Detect which cell encompasses the target text, then output its [X, Y] center coordinate. 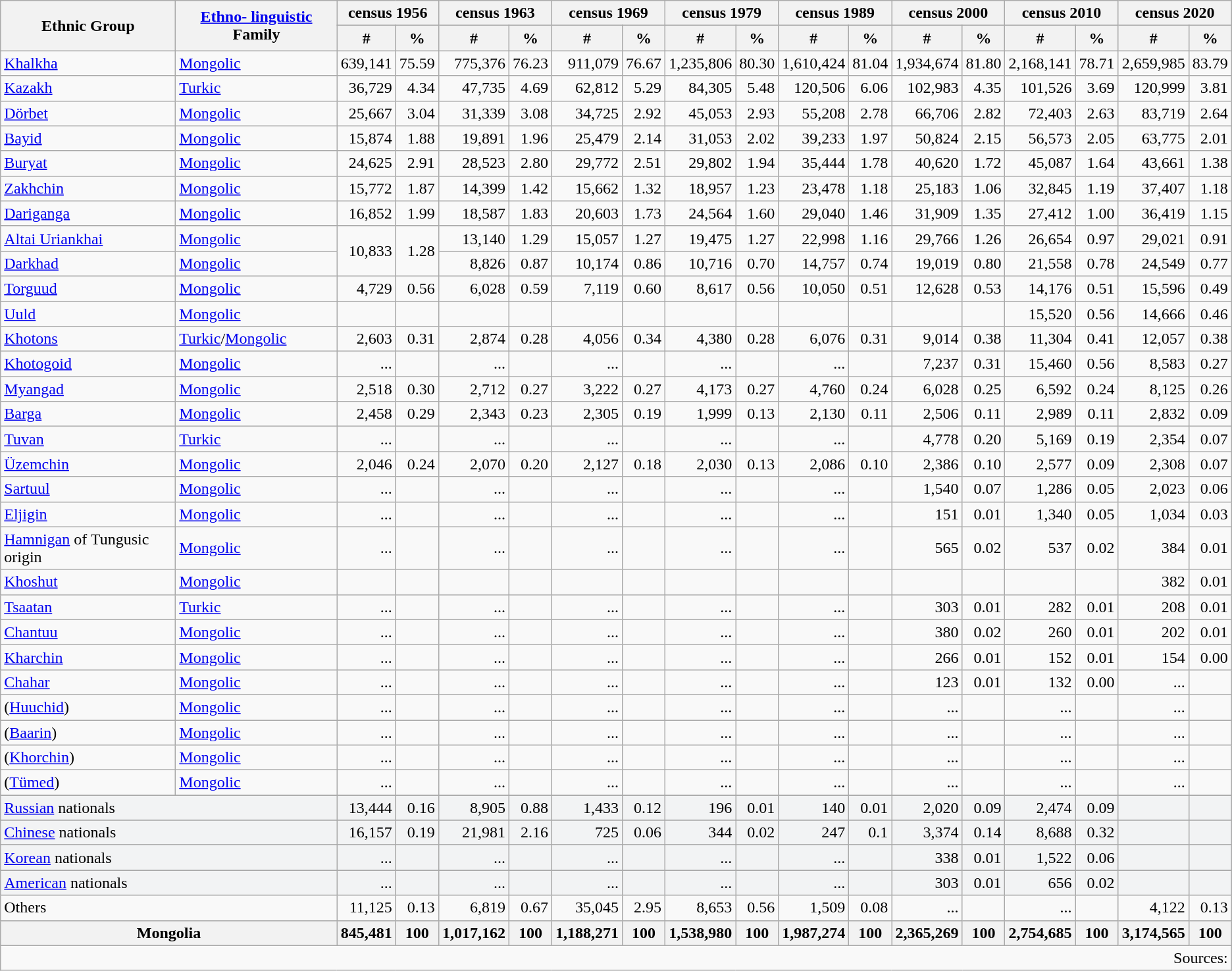
25,479 [587, 138]
2,832 [1153, 414]
10,716 [700, 263]
2,023 [1153, 489]
40,620 [927, 163]
15,772 [366, 188]
8,617 [700, 288]
266 [927, 657]
1,286 [1040, 489]
2,020 [927, 808]
32,845 [1040, 188]
537 [1040, 548]
census 1969 [608, 13]
8,125 [1153, 389]
2,086 [813, 464]
1,017,162 [474, 933]
13,444 [366, 808]
154 [1153, 657]
75.59 [417, 63]
31,053 [700, 138]
24,549 [1153, 263]
2.80 [530, 163]
1.23 [757, 188]
14,399 [474, 188]
3,222 [587, 389]
1.26 [983, 238]
6,076 [813, 339]
Korean nationals [168, 858]
1.78 [870, 163]
1.60 [757, 213]
0.08 [870, 908]
Tsaatan [88, 607]
21,558 [1040, 263]
0.12 [644, 808]
Altai Uriankhai [88, 238]
7,119 [587, 288]
37,407 [1153, 188]
1.15 [1210, 213]
4,729 [366, 288]
0.49 [1210, 288]
25,667 [366, 113]
1,538,980 [700, 933]
census 1989 [835, 13]
0.25 [983, 389]
0.29 [417, 414]
0.03 [1210, 514]
Chantuu [88, 632]
0.23 [530, 414]
0.60 [644, 288]
72,403 [1040, 113]
81.80 [983, 63]
344 [700, 833]
3.81 [1210, 88]
196 [700, 808]
2.93 [757, 113]
Turkic/Mongolic [257, 339]
45,087 [1040, 163]
15,874 [366, 138]
14,757 [813, 263]
1,987,274 [813, 933]
0.97 [1096, 238]
29,040 [813, 213]
0.1 [870, 833]
1.73 [644, 213]
775,376 [474, 63]
6,592 [1040, 389]
20,603 [587, 213]
3.08 [530, 113]
Bayid [88, 138]
83,719 [1153, 113]
2,386 [927, 464]
Sartuul [88, 489]
80.30 [757, 63]
81.04 [870, 63]
6,819 [474, 908]
census 2010 [1062, 13]
10,174 [587, 263]
3,174,565 [1153, 933]
2,168,141 [1040, 63]
Hamnigan of Tungusic origin [88, 548]
45,053 [700, 113]
Myangad [88, 389]
2.82 [983, 113]
384 [1153, 548]
31,909 [927, 213]
1,433 [587, 808]
1.72 [983, 163]
Zakhchin [88, 188]
56,573 [1040, 138]
5.48 [757, 88]
78.71 [1096, 63]
10,833 [366, 251]
2.91 [417, 163]
0.67 [530, 908]
Kazakh [88, 88]
0.26 [1210, 389]
(Baarin) [88, 733]
2,127 [587, 464]
55,208 [813, 113]
208 [1153, 607]
151 [927, 514]
2,046 [366, 464]
47,735 [474, 88]
29,766 [927, 238]
1,540 [927, 489]
1,999 [700, 414]
2,070 [474, 464]
(Huuchid) [88, 707]
0.32 [1096, 833]
2.05 [1096, 138]
4,760 [813, 389]
39,233 [813, 138]
43,661 [1153, 163]
8,583 [1153, 364]
1.88 [417, 138]
2,343 [474, 414]
19,475 [700, 238]
Ethno- linguistic Family [257, 26]
3.04 [417, 113]
1,522 [1040, 858]
36,419 [1153, 213]
36,729 [366, 88]
Buryat [88, 163]
11,125 [366, 908]
4,122 [1153, 908]
1.38 [1210, 163]
11,304 [1040, 339]
15,460 [1040, 364]
15,596 [1153, 288]
0.14 [983, 833]
6.06 [870, 88]
1.87 [417, 188]
382 [1153, 582]
1.35 [983, 213]
Ethnic Group [88, 26]
12,628 [927, 288]
123 [927, 682]
1.64 [1096, 163]
1.32 [644, 188]
2.16 [530, 833]
Chinese nationals [168, 833]
Dariganga [88, 213]
247 [813, 833]
8,653 [700, 908]
Mongolia [168, 933]
24,625 [366, 163]
1.94 [757, 163]
24,564 [700, 213]
2.78 [870, 113]
2,130 [813, 414]
28,523 [474, 163]
0.53 [983, 288]
911,079 [587, 63]
380 [927, 632]
29,021 [1153, 238]
132 [1040, 682]
27,412 [1040, 213]
1,340 [1040, 514]
2.15 [983, 138]
2,365,269 [927, 933]
4,380 [700, 339]
102,983 [927, 88]
7,237 [927, 364]
4.69 [530, 88]
22,998 [813, 238]
62,812 [587, 88]
2,754,685 [1040, 933]
19,891 [474, 138]
13,140 [474, 238]
21,981 [474, 833]
16,852 [366, 213]
29,772 [587, 163]
260 [1040, 632]
1.42 [530, 188]
Üzemchin [88, 464]
1.06 [983, 188]
census 2000 [948, 13]
26,654 [1040, 238]
15,520 [1040, 314]
census 2020 [1175, 13]
0.59 [530, 288]
2.63 [1096, 113]
8,826 [474, 263]
338 [927, 858]
656 [1040, 883]
8,688 [1040, 833]
1.96 [530, 138]
2,603 [366, 339]
Khoshut [88, 582]
23,478 [813, 188]
1.97 [870, 138]
2.64 [1210, 113]
1.00 [1096, 213]
282 [1040, 607]
0.18 [644, 464]
639,141 [366, 63]
census 1979 [722, 13]
4,778 [927, 439]
0.78 [1096, 263]
202 [1153, 632]
76.67 [644, 63]
34,725 [587, 113]
16,157 [366, 833]
2,030 [700, 464]
Darkhad [88, 263]
3.69 [1096, 88]
0.30 [417, 389]
Khalkha [88, 63]
63,775 [1153, 138]
2.92 [644, 113]
2,458 [366, 414]
4,173 [700, 389]
14,176 [1040, 288]
Chahar [88, 682]
725 [587, 833]
29,802 [700, 163]
0.34 [644, 339]
19,019 [927, 263]
1.28 [417, 251]
152 [1040, 657]
4.35 [983, 88]
0.86 [644, 263]
1,509 [813, 908]
1.16 [870, 238]
2,506 [927, 414]
Uuld [88, 314]
0.80 [983, 263]
76.23 [530, 63]
83.79 [1210, 63]
18,587 [474, 213]
Eljigin [88, 514]
Others [168, 908]
565 [927, 548]
2,305 [587, 414]
140 [813, 808]
Sources: [616, 958]
1,934,674 [927, 63]
66,706 [927, 113]
Dörbet [88, 113]
35,045 [587, 908]
Khotogoid [88, 364]
1.83 [530, 213]
845,481 [366, 933]
4.34 [417, 88]
census 1963 [495, 13]
census 1956 [388, 13]
0.16 [417, 808]
Barga [88, 414]
1,034 [1153, 514]
American nationals [168, 883]
25,183 [927, 188]
2,874 [474, 339]
9,014 [927, 339]
2,354 [1153, 439]
2,474 [1040, 808]
1.46 [870, 213]
2.51 [644, 163]
1.19 [1096, 188]
Russian nationals [168, 808]
(Khorchin) [88, 758]
1.99 [417, 213]
31,339 [474, 113]
0.41 [1096, 339]
2.01 [1210, 138]
(Tümed) [88, 783]
120,506 [813, 88]
Khotons [88, 339]
1,188,271 [587, 933]
0.46 [1210, 314]
18,957 [700, 188]
5,169 [1040, 439]
2,518 [366, 389]
2.95 [644, 908]
50,824 [927, 138]
Tuvan [88, 439]
8,905 [474, 808]
0.87 [530, 263]
3,374 [927, 833]
12,057 [1153, 339]
2,712 [474, 389]
15,662 [587, 188]
1,610,424 [813, 63]
101,526 [1040, 88]
2,989 [1040, 414]
35,444 [813, 163]
120,999 [1153, 88]
4,056 [587, 339]
0.74 [870, 263]
5.29 [644, 88]
0.77 [1210, 263]
15,057 [587, 238]
2,308 [1153, 464]
Torguud [88, 288]
2.14 [644, 138]
14,666 [1153, 314]
0.88 [530, 808]
0.70 [757, 263]
0.91 [1210, 238]
2,577 [1040, 464]
1,235,806 [700, 63]
10,050 [813, 288]
84,305 [700, 88]
Kharchin [88, 657]
2,659,985 [1153, 63]
1.29 [530, 238]
2.02 [757, 138]
